Extract the (x, y) coordinate from the center of the cell holding the provided text.  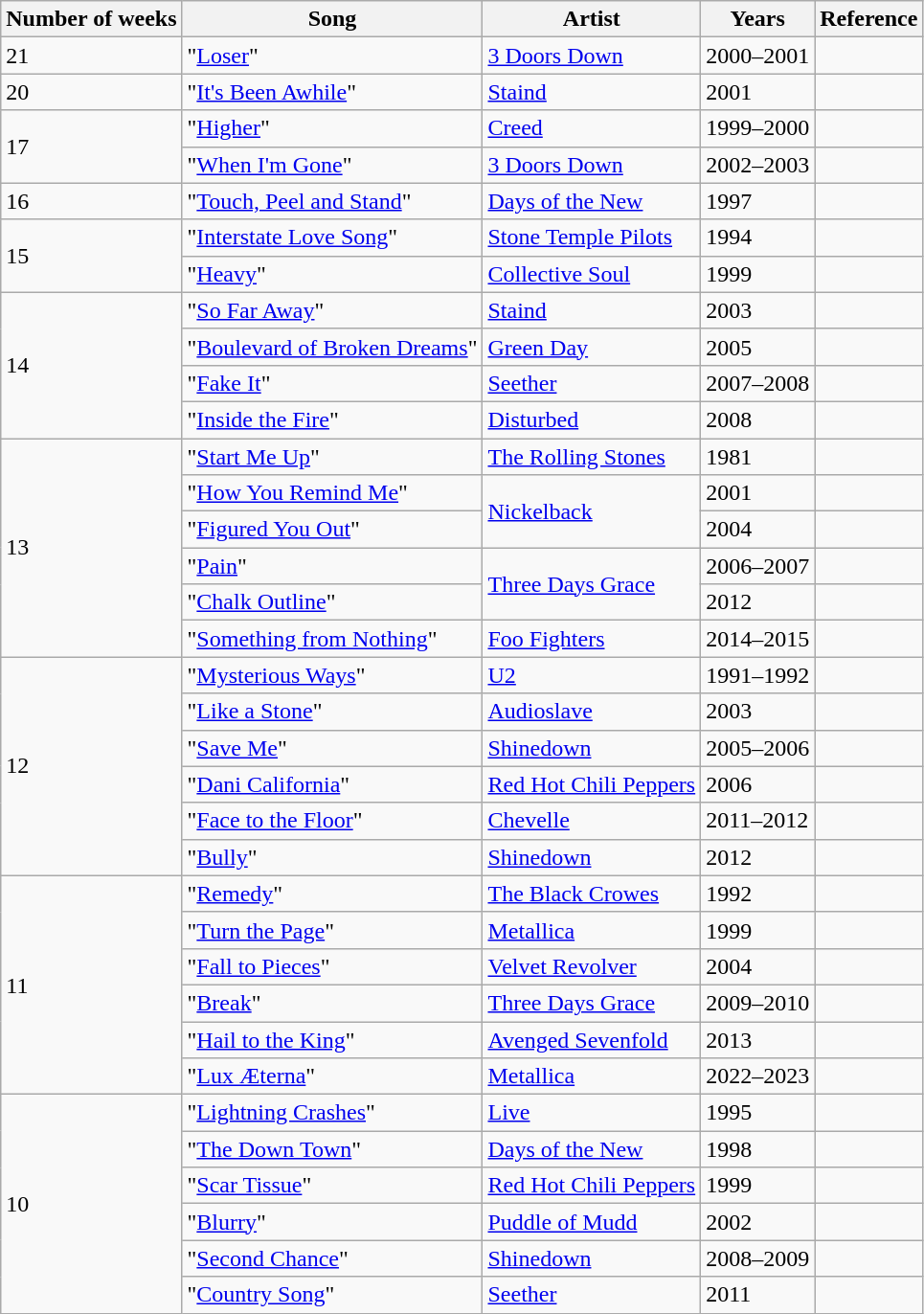
Avenged Sevenfold (592, 1039)
2006–2007 (758, 566)
"Like a Stone" (332, 712)
1995 (758, 1113)
2008–2009 (758, 1258)
Foo Fighters (592, 639)
"When I'm Gone" (332, 165)
"Lightning Crashes" (332, 1113)
11 (92, 985)
2006 (758, 784)
"Loser" (332, 56)
"Boulevard of Broken Dreams" (332, 347)
2014–2015 (758, 639)
12 (92, 766)
The Black Crowes (592, 894)
1991–1992 (758, 675)
"The Down Town" (332, 1149)
Puddle of Mudd (592, 1222)
Creed (592, 128)
"So Far Away" (332, 310)
"Country Song" (332, 1295)
Stone Temple Pilots (592, 238)
"Touch, Peel and Stand" (332, 201)
"Inside the Fire" (332, 419)
"Second Chance" (332, 1258)
2005 (758, 347)
"Blurry" (332, 1222)
Number of weeks (92, 19)
2005–2006 (758, 748)
2000–2001 (758, 56)
"Scar Tissue" (332, 1186)
2002 (758, 1222)
14 (92, 365)
"Save Me" (332, 748)
Disturbed (592, 419)
2009–2010 (758, 1003)
2013 (758, 1039)
"Something from Nothing" (332, 639)
16 (92, 201)
Velvet Revolver (592, 966)
"Face to the Floor" (332, 821)
"Chalk Outline" (332, 602)
1999–2000 (758, 128)
2011 (758, 1295)
"Heavy" (332, 274)
"Bully" (332, 857)
20 (92, 92)
"Interstate Love Song" (332, 238)
"Dani California" (332, 784)
21 (92, 56)
"Figured You Out" (332, 530)
17 (92, 147)
Chevelle (592, 821)
Green Day (592, 347)
2007–2008 (758, 383)
Collective Soul (592, 274)
"Hail to the King" (332, 1039)
Artist (592, 19)
10 (92, 1204)
1997 (758, 201)
"Turn the Page" (332, 930)
Reference (869, 19)
2008 (758, 419)
Nickelback (592, 511)
13 (92, 548)
"Fake It" (332, 383)
1981 (758, 457)
"Lux Æterna" (332, 1076)
1992 (758, 894)
1998 (758, 1149)
"Pain" (332, 566)
1994 (758, 238)
Audioslave (592, 712)
"Remedy" (332, 894)
"How You Remind Me" (332, 493)
"Mysterious Ways" (332, 675)
"Fall to Pieces" (332, 966)
2002–2003 (758, 165)
15 (92, 256)
U2 (592, 675)
Song (332, 19)
"Higher" (332, 128)
2011–2012 (758, 821)
"Start Me Up" (332, 457)
The Rolling Stones (592, 457)
"It's Been Awhile" (332, 92)
2022–2023 (758, 1076)
Years (758, 19)
"Break" (332, 1003)
Live (592, 1113)
